Search for the cell housing the specified text and yield its [X, Y] center coordinate. 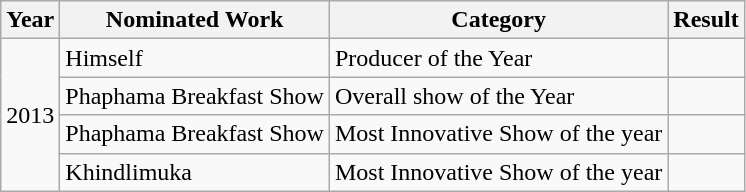
2013 [30, 115]
Year [30, 20]
Overall show of the Year [498, 96]
Result [706, 20]
Khindlimuka [195, 172]
Himself [195, 58]
Nominated Work [195, 20]
Category [498, 20]
Producer of the Year [498, 58]
